Provide the [X, Y] coordinate of the cell's center where the given text is located.  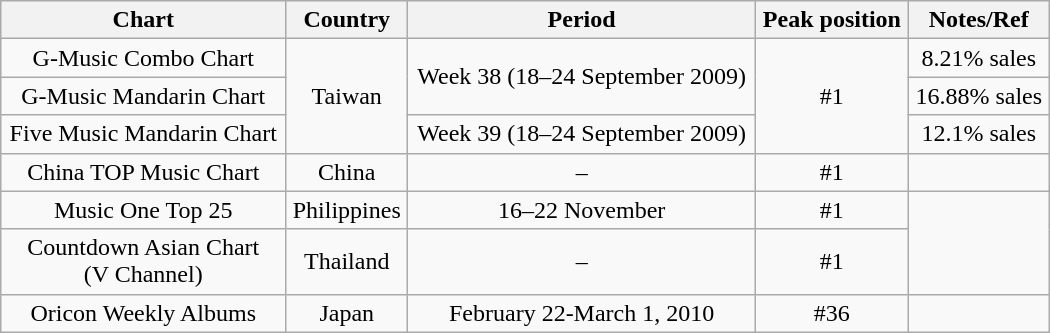
8.21% sales [978, 58]
16.88% sales [978, 96]
February 22-March 1, 2010 [582, 313]
Japan [347, 313]
Countdown Asian Chart(V Channel) [144, 262]
Thailand [347, 262]
Period [582, 20]
G-Music Mandarin Chart [144, 96]
Oricon Weekly Albums [144, 313]
Five Music Mandarin Chart [144, 134]
China TOP Music Chart [144, 172]
Taiwan [347, 96]
#36 [832, 313]
Philippines [347, 210]
16–22 November [582, 210]
Peak position [832, 20]
Country [347, 20]
Chart [144, 20]
G-Music Combo Chart [144, 58]
Week 38 (18–24 September 2009) [582, 77]
Music One Top 25 [144, 210]
12.1% sales [978, 134]
Notes/Ref [978, 20]
China [347, 172]
Week 39 (18–24 September 2009) [582, 134]
